Search for the cell housing the specified text and yield its [X, Y] center coordinate. 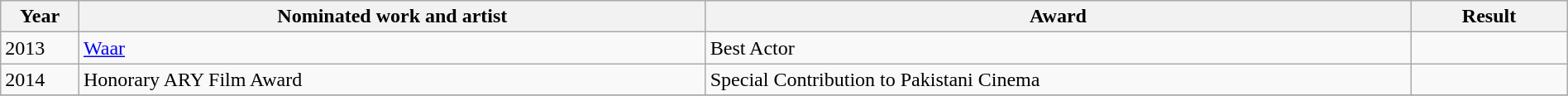
Waar [392, 48]
Best Actor [1059, 48]
Nominated work and artist [392, 17]
2014 [40, 79]
Honorary ARY Film Award [392, 79]
Year [40, 17]
Special Contribution to Pakistani Cinema [1059, 79]
2013 [40, 48]
Result [1489, 17]
Award [1059, 17]
